Return [X, Y] of the center of cell containing provided text 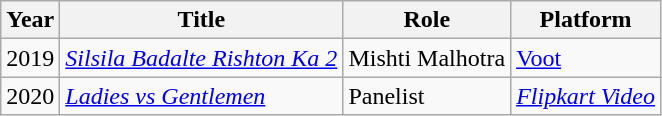
Voot [586, 58]
Panelist [427, 96]
Title [202, 20]
Platform [586, 20]
Silsila Badalte Rishton Ka 2 [202, 58]
Flipkart Video [586, 96]
Year [30, 20]
2020 [30, 96]
Role [427, 20]
Mishti Malhotra [427, 58]
Ladies vs Gentlemen [202, 96]
2019 [30, 58]
